Identify which cell holds the provided text, then report its [x, y] central coordinate. 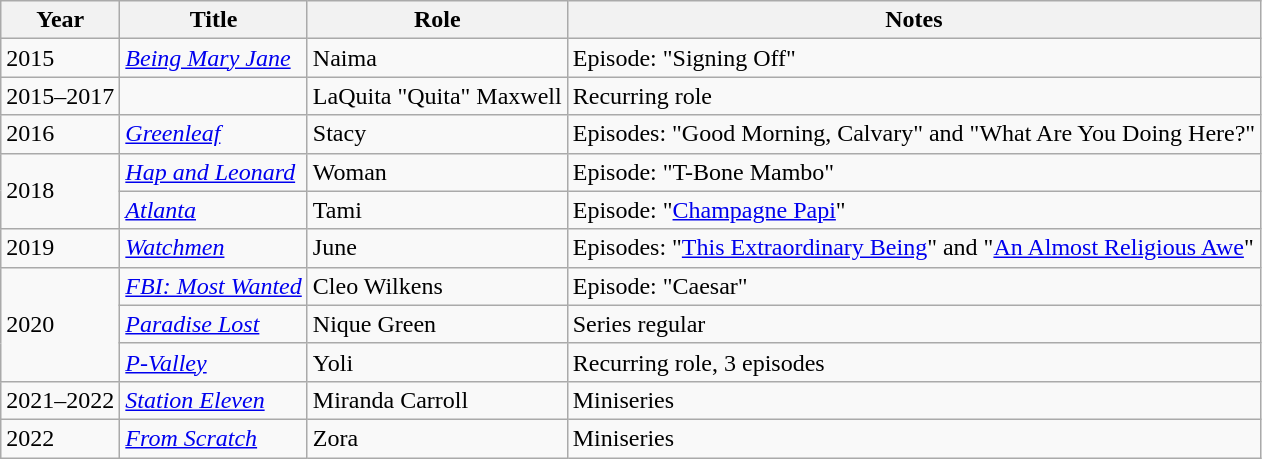
Title [214, 20]
LaQuita "Quita" Maxwell [437, 96]
FBI: Most Wanted [214, 286]
Station Eleven [214, 400]
Greenleaf [214, 134]
Stacy [437, 134]
P-Valley [214, 362]
Nique Green [437, 324]
Episode: "Champagne Papi" [914, 210]
Atlanta [214, 210]
Role [437, 20]
Recurring role, 3 episodes [914, 362]
Cleo Wilkens [437, 286]
2022 [60, 438]
Paradise Lost [214, 324]
2020 [60, 324]
June [437, 248]
Episode: "Signing Off" [914, 58]
2015–2017 [60, 96]
2016 [60, 134]
2019 [60, 248]
Zora [437, 438]
Tami [437, 210]
Year [60, 20]
Woman [437, 172]
Being Mary Jane [214, 58]
Episodes: "Good Morning, Calvary" and "What Are You Doing Here?" [914, 134]
Yoli [437, 362]
Notes [914, 20]
2018 [60, 191]
Episodes: "This Extraordinary Being" and "An Almost Religious Awe" [914, 248]
From Scratch [214, 438]
Naima [437, 58]
Episode: "T-Bone Mambo" [914, 172]
Series regular [914, 324]
Hap and Leonard [214, 172]
2015 [60, 58]
Miranda Carroll [437, 400]
2021–2022 [60, 400]
Episode: "Caesar" [914, 286]
Recurring role [914, 96]
Watchmen [214, 248]
